Scan for the cell matching the given text and deliver its [x, y] coordinate at center. 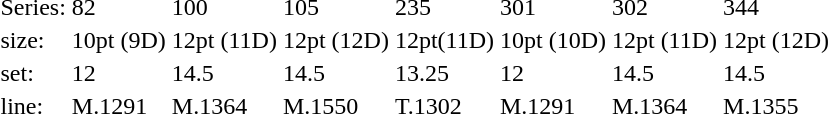
12pt (12D) [336, 40]
12pt(11D) [444, 40]
10pt (9D) [118, 40]
10pt (10D) [552, 40]
13.25 [444, 73]
